Capture the cell that displays the provided text and extract its [x, y] central coordinate. 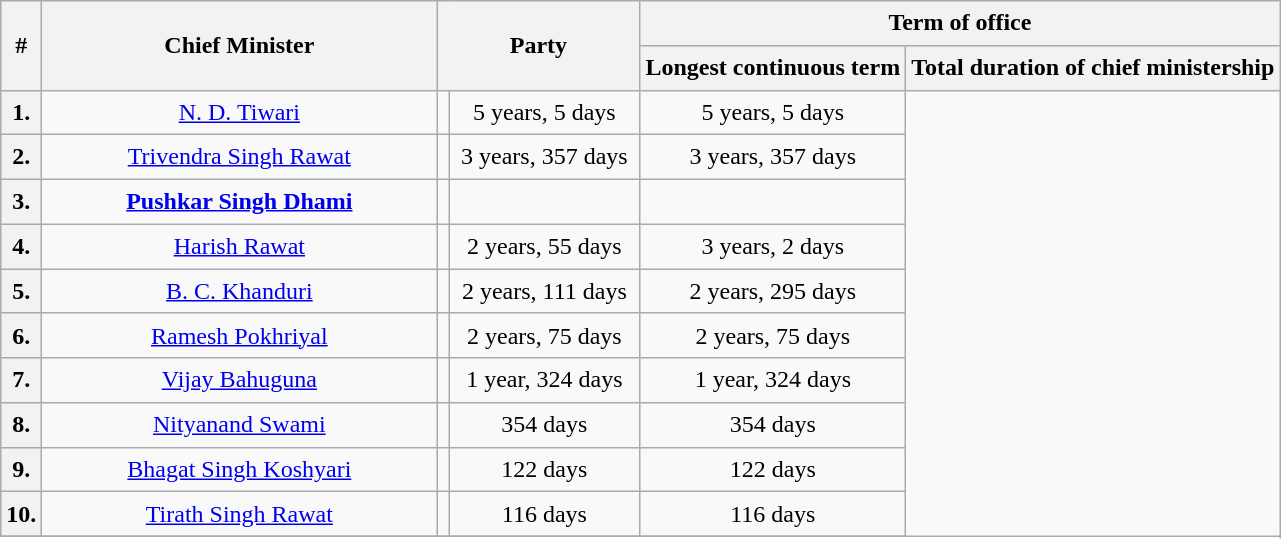
2 years, 295 days [773, 292]
Ramesh Pokhriyal [240, 336]
Harish Rawat [240, 246]
Trivendra Singh Rawat [240, 158]
5. [22, 292]
Party [538, 46]
Total duration of chief ministership [1093, 68]
Chief Minister [240, 46]
10. [22, 514]
9. [22, 470]
1. [22, 112]
4. [22, 246]
2. [22, 158]
3. [22, 202]
N. D. Tiwari [240, 112]
8. [22, 426]
6. [22, 336]
Longest continuous term [773, 68]
Term of office [960, 24]
Bhagat Singh Koshyari [240, 470]
Pushkar Singh Dhami [240, 202]
# [22, 46]
2 years, 55 days [544, 246]
Tirath Singh Rawat [240, 514]
2 years, 111 days [544, 292]
7. [22, 380]
B. C. Khanduri [240, 292]
Nityanand Swami [240, 426]
Vijay Bahuguna [240, 380]
3 years, 2 days [773, 246]
